Detect which cell encompasses the target text, then output its (X, Y) center coordinate. 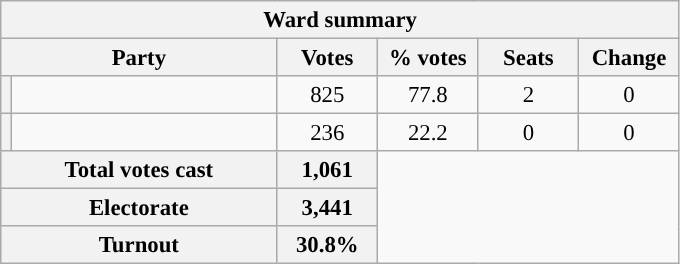
Turnout (139, 245)
Ward summary (340, 20)
77.8 (428, 95)
3,441 (328, 208)
Party (139, 58)
Change (630, 58)
% votes (428, 58)
22.2 (428, 133)
825 (328, 95)
Electorate (139, 208)
1,061 (328, 170)
2 (528, 95)
Total votes cast (139, 170)
30.8% (328, 245)
Votes (328, 58)
236 (328, 133)
Seats (528, 58)
